Find where the given text appears and provide that cell's center as [x, y] coordinate. 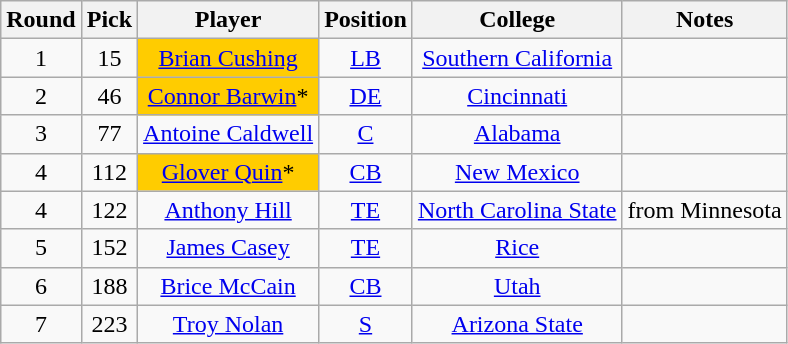
5 [41, 248]
New Mexico [517, 172]
Arizona State [517, 324]
3 [41, 134]
Utah [517, 286]
S [366, 324]
6 [41, 286]
LB [366, 58]
Brian Cushing [228, 58]
North Carolina State [517, 210]
College [517, 20]
46 [109, 96]
Notes [704, 20]
Cincinnati [517, 96]
Pick [109, 20]
C [366, 134]
122 [109, 210]
Rice [517, 248]
1 [41, 58]
from Minnesota [704, 210]
Antoine Caldwell [228, 134]
Connor Barwin* [228, 96]
DE [366, 96]
188 [109, 286]
Position [366, 20]
Glover Quin* [228, 172]
Round [41, 20]
112 [109, 172]
Brice McCain [228, 286]
Troy Nolan [228, 324]
2 [41, 96]
15 [109, 58]
223 [109, 324]
152 [109, 248]
77 [109, 134]
Player [228, 20]
Anthony Hill [228, 210]
Alabama [517, 134]
7 [41, 324]
Southern California [517, 58]
James Casey [228, 248]
